Return the [x, y] coordinate for the center point of the cell that contains the specified text.  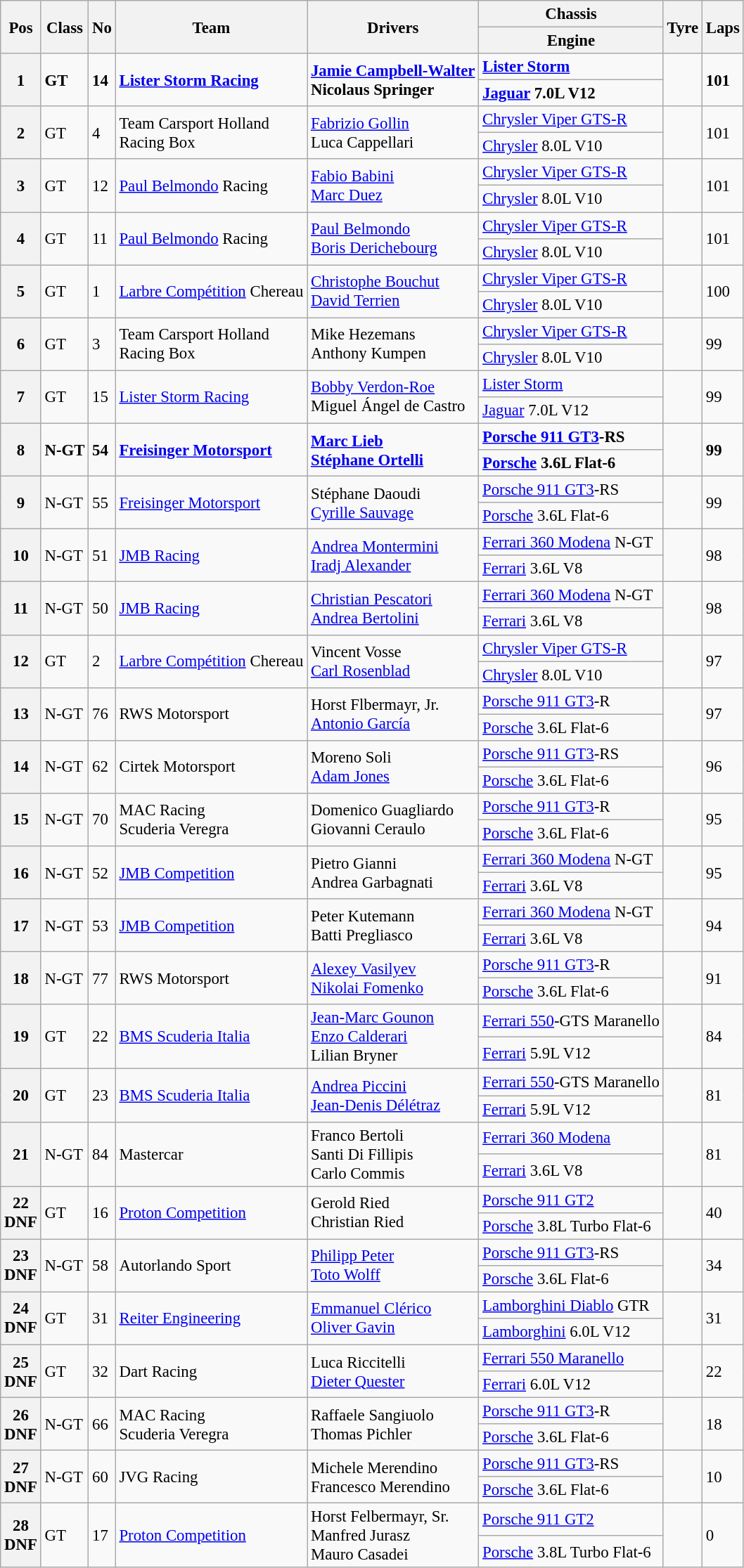
Engine [571, 41]
19 [21, 1037]
Peter Kutemann Batti Pregliasco [393, 925]
70 [102, 819]
40 [723, 1213]
Mastercar [211, 1154]
8 [21, 450]
76 [102, 714]
22DNF [21, 1213]
20 [21, 1095]
94 [723, 925]
Michele Merendino Francesco Merendino [393, 1477]
Franco Bertoli Santi Di Fillipis Carlo Commis [393, 1154]
6 [21, 344]
Fabio Babini Marc Duez [393, 186]
Pos [21, 27]
96 [723, 767]
53 [102, 925]
Andrea Piccini Jean-Denis Délétraz [393, 1095]
0 [723, 1536]
23 [102, 1095]
Raffaele Sangiuolo Thomas Pichler [393, 1424]
Tyre [682, 27]
34 [723, 1265]
Reiter Engineering [211, 1318]
Lamborghini 6.0L V12 [571, 1332]
Horst Flbermayr, Jr. Antonio García [393, 714]
Jamie Campbell-Walter Nicolaus Springer [393, 80]
Class [65, 27]
No [102, 27]
Domenico Guagliardo Giovanni Ceraulo [393, 819]
Team [211, 27]
Christophe Bouchut David Terrien [393, 291]
Dart Racing [211, 1371]
13 [21, 714]
Fabrizio Gollin Luca Cappellari [393, 132]
50 [102, 609]
Bobby Verdon-Roe Miguel Ángel de Castro [393, 396]
100 [723, 291]
Moreno Soli Adam Jones [393, 767]
5 [21, 291]
77 [102, 978]
Vincent Vosse Carl Rosenblad [393, 661]
32 [102, 1371]
Drivers [393, 27]
Stéphane Daoudi Cyrille Sauvage [393, 503]
26DNF [21, 1424]
Emmanuel Clérico Oliver Gavin [393, 1318]
23DNF [21, 1265]
Gerold Ried Christian Ried [393, 1213]
52 [102, 873]
27DNF [21, 1477]
28DNF [21, 1536]
Marc Lieb Stéphane Ortelli [393, 450]
Philipp Peter Toto Wolff [393, 1265]
7 [21, 396]
62 [102, 767]
Mike Hezemans Anthony Kumpen [393, 344]
Chassis [571, 14]
66 [102, 1424]
24DNF [21, 1318]
Lamborghini Diablo GTR [571, 1305]
Pietro Gianni Andrea Garbagnati [393, 873]
Ferrari 360 Modena [571, 1138]
Ferrari 550 Maranello [571, 1358]
54 [102, 450]
JVG Racing [211, 1477]
Laps [723, 27]
9 [21, 503]
55 [102, 503]
Luca Riccitelli Dieter Quester [393, 1371]
Andrea Montermini Iradj Alexander [393, 555]
Jean-Marc Gounon Enzo Calderari Lilian Bryner [393, 1037]
Christian Pescatori Andrea Bertolini [393, 609]
Ferrari 6.0L V12 [571, 1385]
60 [102, 1477]
Alexey Vasilyev Nikolai Fomenko [393, 978]
25DNF [21, 1371]
58 [102, 1265]
91 [723, 978]
Paul Belmondo Boris Derichebourg [393, 239]
Cirtek Motorsport [211, 767]
Autorlando Sport [211, 1265]
Horst Felbermayr, Sr. Manfred Jurasz Mauro Casadei [393, 1536]
51 [102, 555]
21 [21, 1154]
